Pinpoint the cell where the given text exists, returning its (x, y) midpoint coordinate. 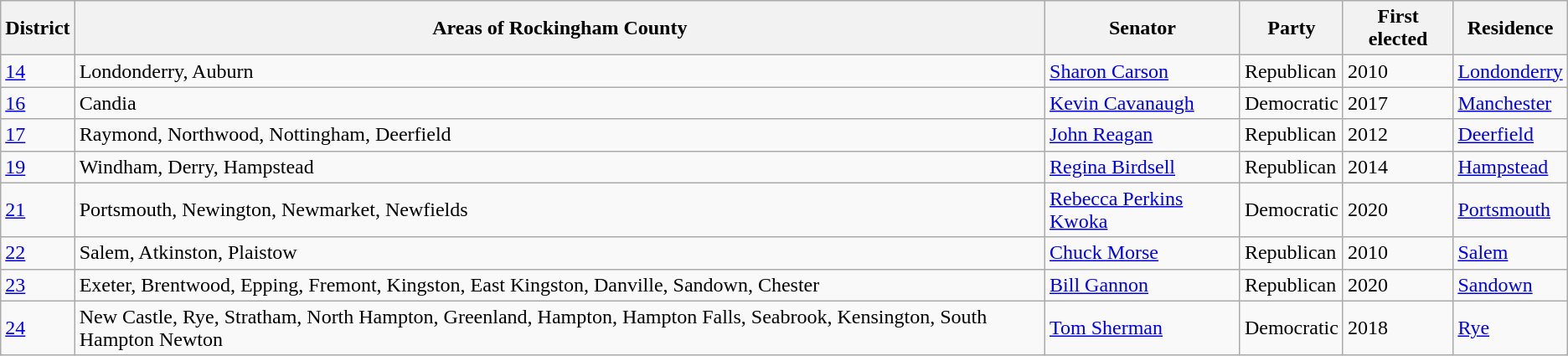
District (38, 28)
Rebecca Perkins Kwoka (1142, 209)
Chuck Morse (1142, 253)
Londonderry, Auburn (560, 71)
Sharon Carson (1142, 71)
Areas of Rockingham County (560, 28)
Salem, Atkinston, Plaistow (560, 253)
Exeter, Brentwood, Epping, Fremont, Kingston, East Kingston, Danville, Sandown, Chester (560, 285)
Deerfield (1510, 135)
24 (38, 328)
New Castle, Rye, Stratham, North Hampton, Greenland, Hampton, Hampton Falls, Seabrook, Kensington, South Hampton Newton (560, 328)
Windham, Derry, Hampstead (560, 167)
21 (38, 209)
John Reagan (1142, 135)
14 (38, 71)
Kevin Cavanaugh (1142, 103)
2017 (1397, 103)
Residence (1510, 28)
Portsmouth, Newington, Newmarket, Newfields (560, 209)
Rye (1510, 328)
2018 (1397, 328)
Salem (1510, 253)
Candia (560, 103)
Hampstead (1510, 167)
Sandown (1510, 285)
2014 (1397, 167)
16 (38, 103)
19 (38, 167)
Manchester (1510, 103)
Bill Gannon (1142, 285)
17 (38, 135)
Tom Sherman (1142, 328)
2012 (1397, 135)
22 (38, 253)
First elected (1397, 28)
Senator (1142, 28)
Regina Birdsell (1142, 167)
Party (1292, 28)
Portsmouth (1510, 209)
23 (38, 285)
Londonderry (1510, 71)
Raymond, Northwood, Nottingham, Deerfield (560, 135)
